Extract the (X, Y) coordinate from the center of the cell holding the provided text.  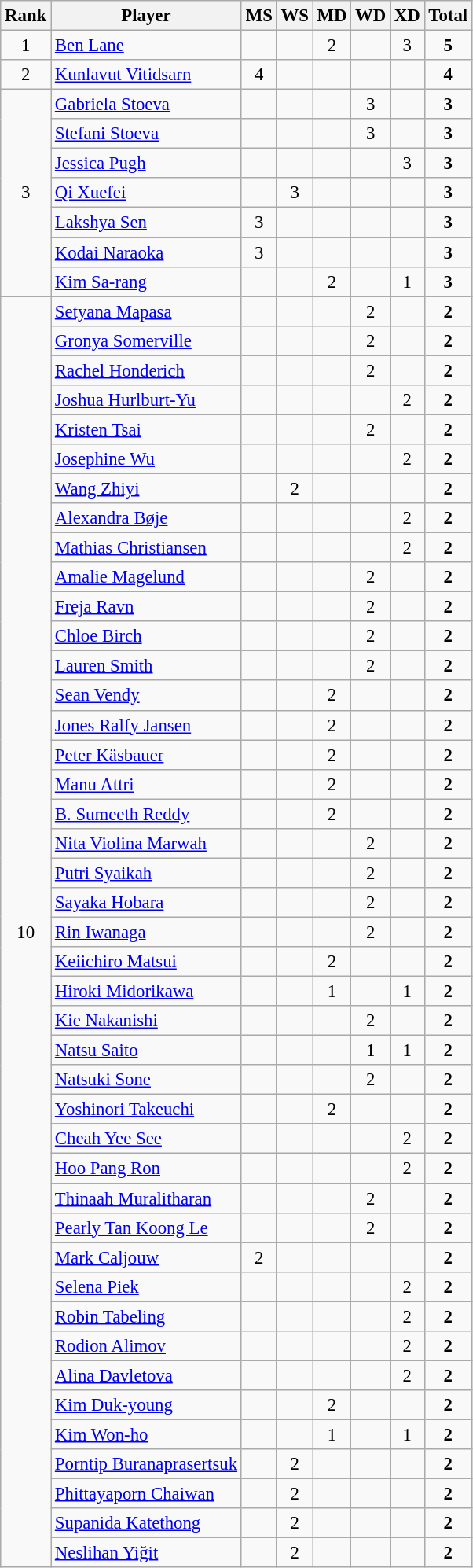
Porntip Buranaprasertsuk (146, 1464)
Player (146, 16)
Jessica Pugh (146, 164)
WD (371, 16)
Gabriela Stoeva (146, 105)
Gronya Somerville (146, 340)
Total (448, 16)
Sean Vendy (146, 696)
Kie Nakanishi (146, 1021)
Rank (26, 16)
Stefani Stoeva (146, 134)
Kristen Tsai (146, 429)
Rachel Honderich (146, 370)
Chloe Birch (146, 636)
Putri Syaikah (146, 873)
Selena Piek (146, 1286)
Mathias Christiansen (146, 548)
Kim Sa-rang (146, 282)
Rodion Alimov (146, 1346)
Alina Davletova (146, 1375)
XD (408, 16)
MD (332, 16)
Lakshya Sen (146, 223)
Kodai Naraoka (146, 252)
Neslihan Yiğit (146, 1553)
Yoshinori Takeuchi (146, 1110)
Ben Lane (146, 46)
Robin Tabeling (146, 1316)
Kim Won-ho (146, 1434)
MS (259, 16)
Phittayaporn Chaiwan (146, 1494)
Amalie Magelund (146, 577)
Freja Ravn (146, 607)
Jones Ralfy Jansen (146, 725)
Josephine Wu (146, 459)
Hoo Pang Ron (146, 1169)
Rin Iwanaga (146, 932)
Pearly Tan Koong Le (146, 1228)
Kunlavut Vitidsarn (146, 75)
Keiichiro Matsui (146, 962)
Thinaah Muralitharan (146, 1198)
B. Sumeeth Reddy (146, 814)
10 (26, 933)
Sayaka Hobara (146, 903)
Natsu Saito (146, 1051)
5 (448, 46)
Peter Käsbauer (146, 755)
Alexandra Bøje (146, 518)
Qi Xuefei (146, 193)
Kim Duk-young (146, 1405)
Natsuki Sone (146, 1080)
Hiroki Midorikawa (146, 992)
Mark Caljouw (146, 1257)
Cheah Yee See (146, 1139)
WS (295, 16)
Lauren Smith (146, 666)
Setyana Mapasa (146, 311)
Nita Violina Marwah (146, 844)
Joshua Hurlburt-Yu (146, 400)
Manu Attri (146, 784)
Wang Zhiyi (146, 488)
Supanida Katethong (146, 1523)
